Output the (X, Y) coordinate of the center of the cell containing the given text.  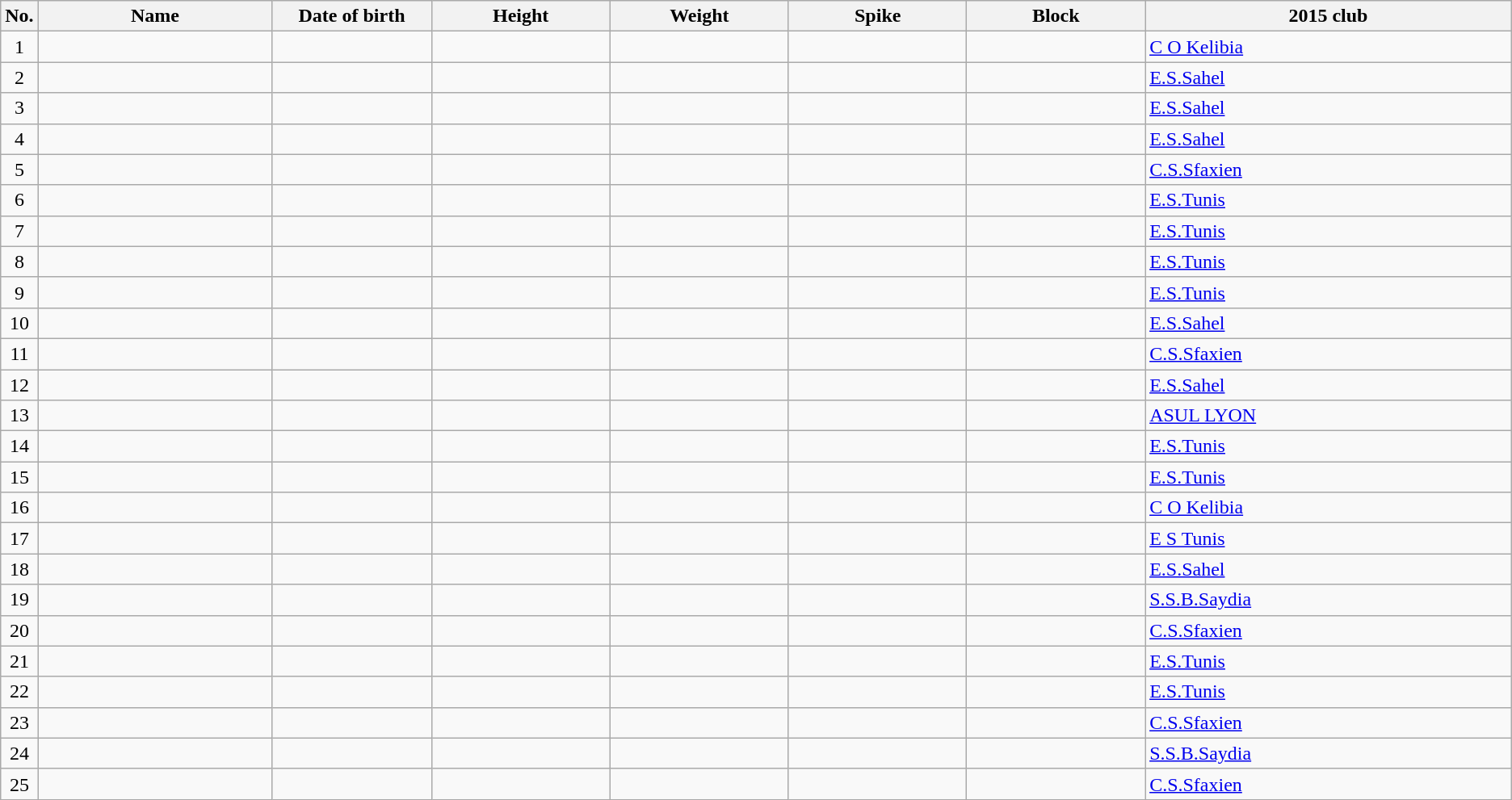
22 (19, 692)
19 (19, 600)
14 (19, 446)
15 (19, 477)
4 (19, 139)
17 (19, 538)
21 (19, 661)
16 (19, 508)
13 (19, 416)
Height (520, 16)
2 (19, 77)
E S Tunis (1329, 538)
8 (19, 262)
5 (19, 170)
Date of birth (352, 16)
6 (19, 200)
2015 club (1329, 16)
23 (19, 723)
20 (19, 630)
24 (19, 753)
7 (19, 231)
Block (1056, 16)
11 (19, 354)
No. (19, 16)
Name (155, 16)
ASUL LYON (1329, 416)
1 (19, 47)
Spike (877, 16)
10 (19, 323)
18 (19, 569)
9 (19, 292)
25 (19, 784)
3 (19, 108)
Weight (699, 16)
12 (19, 385)
